Pinpoint the cell where the given text exists, returning its [x, y] midpoint coordinate. 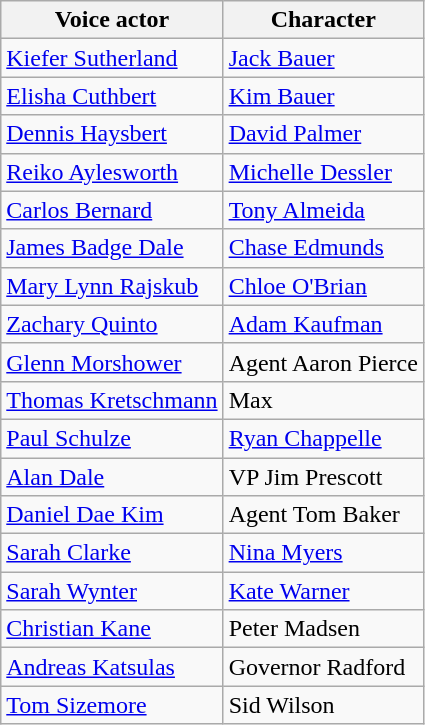
Nina Myers [323, 553]
Max [323, 400]
Michelle Dessler [323, 172]
James Badge Dale [112, 248]
VP Jim Prescott [323, 477]
Kim Bauer [323, 96]
Reiko Aylesworth [112, 172]
Paul Schulze [112, 438]
Jack Bauer [323, 58]
Character [323, 20]
Kiefer Sutherland [112, 58]
Alan Dale [112, 477]
Glenn Morshower [112, 362]
Peter Madsen [323, 629]
Thomas Kretschmann [112, 400]
Tom Sizemore [112, 705]
Andreas Katsulas [112, 667]
Ryan Chappelle [323, 438]
Sid Wilson [323, 705]
Sarah Wynter [112, 591]
Agent Tom Baker [323, 515]
Sarah Clarke [112, 553]
Voice actor [112, 20]
Agent Aaron Pierce [323, 362]
Dennis Haysbert [112, 134]
Adam Kaufman [323, 324]
Elisha Cuthbert [112, 96]
Zachary Quinto [112, 324]
Tony Almeida [323, 210]
Chase Edmunds [323, 248]
Daniel Dae Kim [112, 515]
David Palmer [323, 134]
Chloe O'Brian [323, 286]
Mary Lynn Rajskub [112, 286]
Carlos Bernard [112, 210]
Governor Radford [323, 667]
Christian Kane [112, 629]
Kate Warner [323, 591]
